Locate the cell with the specified text and output its [x, y] center coordinate. 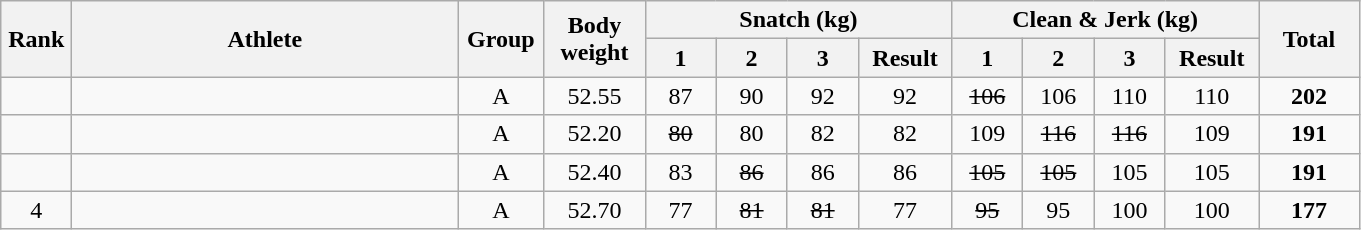
83 [680, 172]
Rank [36, 39]
52.40 [594, 172]
Group [501, 39]
87 [680, 96]
4 [36, 210]
Athlete [265, 39]
202 [1308, 96]
Total [1308, 39]
90 [752, 96]
52.55 [594, 96]
177 [1308, 210]
52.20 [594, 134]
52.70 [594, 210]
Clean & Jerk (kg) [1106, 20]
Snatch (kg) [798, 20]
Body weight [594, 39]
